Return the (X, Y) coordinate for the center point of the cell that contains the specified text.  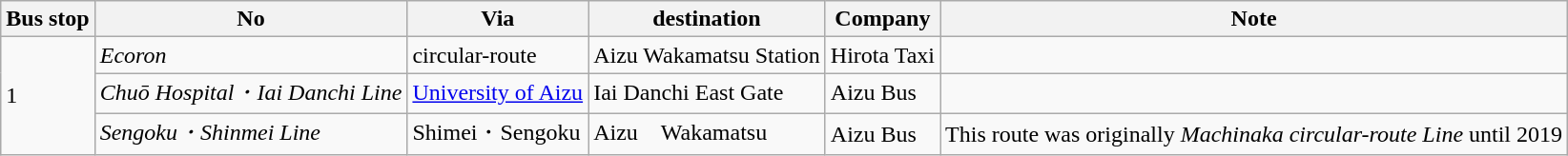
Chuō Hospital・Iai Danchi Line (251, 93)
Aizu Wakamatsu (708, 133)
Ecoron (251, 55)
Via (498, 19)
destination (708, 19)
Iai Danchi East Gate (708, 93)
Note (1254, 19)
1 (48, 95)
No (251, 19)
Sengoku・Shinmei Line (251, 133)
circular-route (498, 55)
Bus stop (48, 19)
University of Aizu (498, 93)
This route was originally Machinaka circular-route Line until 2019 (1254, 133)
Company (882, 19)
Aizu Wakamatsu Station (708, 55)
Shimei・Sengoku (498, 133)
Hirota Taxi (882, 55)
